From the cell containing the given text, extract its center point as (X, Y) coordinate. 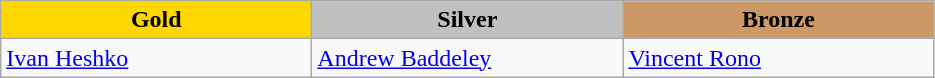
Silver (468, 20)
Vincent Rono (778, 58)
Ivan Heshko (156, 58)
Andrew Baddeley (468, 58)
Bronze (778, 20)
Gold (156, 20)
